Determine the [X, Y] coordinate at the center of the cell enclosing the given text.  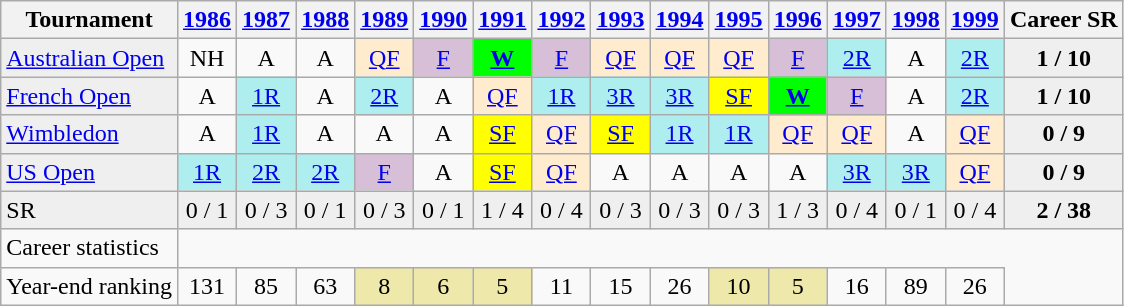
Year-end ranking [90, 286]
1994 [680, 20]
11 [562, 286]
1 / 4 [502, 210]
1989 [384, 20]
US Open [90, 172]
Australian Open [90, 58]
French Open [90, 96]
131 [208, 286]
85 [266, 286]
89 [916, 286]
Career statistics [90, 248]
6 [444, 286]
1988 [326, 20]
Tournament [90, 20]
Wimbledon [90, 134]
SR [90, 210]
1999 [974, 20]
1987 [266, 20]
1990 [444, 20]
1998 [916, 20]
1997 [856, 20]
8 [384, 286]
Career SR [1064, 20]
63 [326, 286]
1995 [738, 20]
NH [208, 58]
1 / 3 [798, 210]
1986 [208, 20]
15 [620, 286]
10 [738, 286]
1991 [502, 20]
2 / 38 [1064, 210]
1992 [562, 20]
16 [856, 286]
1996 [798, 20]
1993 [620, 20]
